Pinpoint the cell where the given text exists, returning its (X, Y) midpoint coordinate. 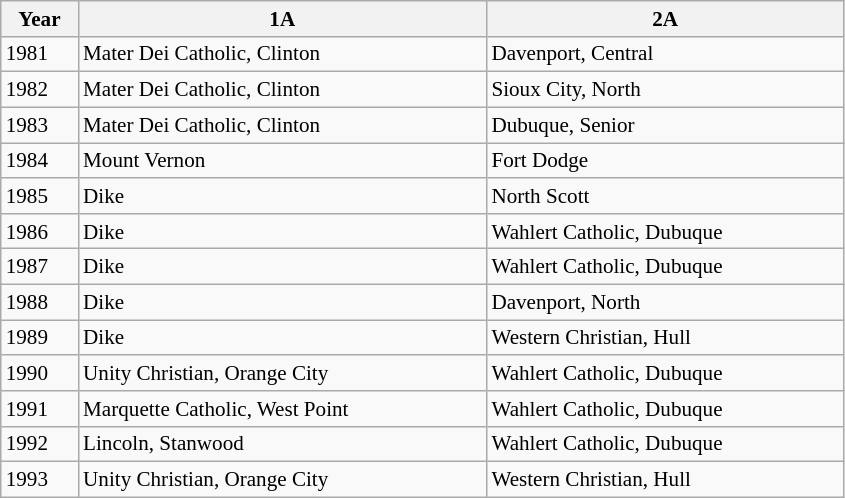
1983 (40, 124)
North Scott (665, 196)
1986 (40, 230)
Davenport, Central (665, 54)
1992 (40, 444)
Lincoln, Stanwood (282, 444)
Davenport, North (665, 302)
Mount Vernon (282, 160)
1990 (40, 372)
1985 (40, 196)
Dubuque, Senior (665, 124)
1991 (40, 408)
1988 (40, 302)
Fort Dodge (665, 160)
Sioux City, North (665, 90)
1981 (40, 54)
1A (282, 18)
1989 (40, 338)
1987 (40, 266)
Year (40, 18)
1982 (40, 90)
1993 (40, 480)
Marquette Catholic, West Point (282, 408)
1984 (40, 160)
2A (665, 18)
